Locate the cell with the specified text and output its [x, y] center coordinate. 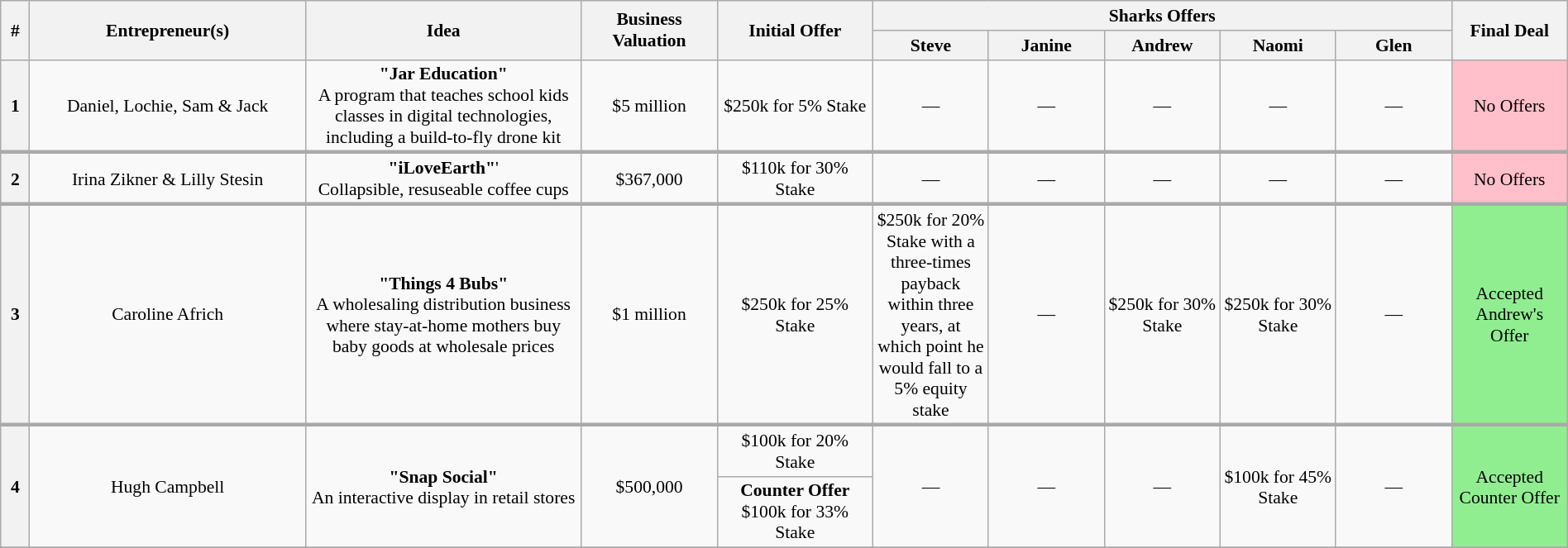
Daniel, Lochie, Sam & Jack [168, 106]
Irina Zikner & Lilly Stesin [168, 179]
Accepted Andrew's Offer [1509, 314]
$5 million [649, 106]
Counter Offer$100k for 33% Stake [795, 512]
Janine [1046, 45]
"Jar Education" A program that teaches school kids classes in digital technologies, including a build-to-fly drone kit [443, 106]
$1 million [649, 314]
"Snap Social" An interactive display in retail stores [443, 486]
Business Valuation [649, 30]
3 [15, 314]
Steve [930, 45]
Accepted Counter Offer [1509, 486]
4 [15, 486]
Initial Offer [795, 30]
Andrew [1162, 45]
$250k for 20% Stake with a three-times payback within three years, at which point he would fall to a 5% equity stake [930, 314]
$500,000 [649, 486]
$250k for 5% Stake [795, 106]
$250k for 25% Stake [795, 314]
Sharks Offers [1162, 16]
Glen [1394, 45]
Entrepreneur(s) [168, 30]
Final Deal [1509, 30]
Hugh Campbell [168, 486]
1 [15, 106]
$110k for 30% Stake [795, 179]
$367,000 [649, 179]
$100k for 20% Stake [795, 451]
# [15, 30]
Caroline Africh [168, 314]
"iLoveEarth"' Collapsible, resuseable coffee cups [443, 179]
"Things 4 Bubs" A wholesaling distribution business where stay-at-home mothers buy baby goods at wholesale prices [443, 314]
Naomi [1278, 45]
2 [15, 179]
$100k for 45% Stake [1278, 486]
Idea [443, 30]
